Provide the [x, y] coordinate of the cell's center where the given text is located.  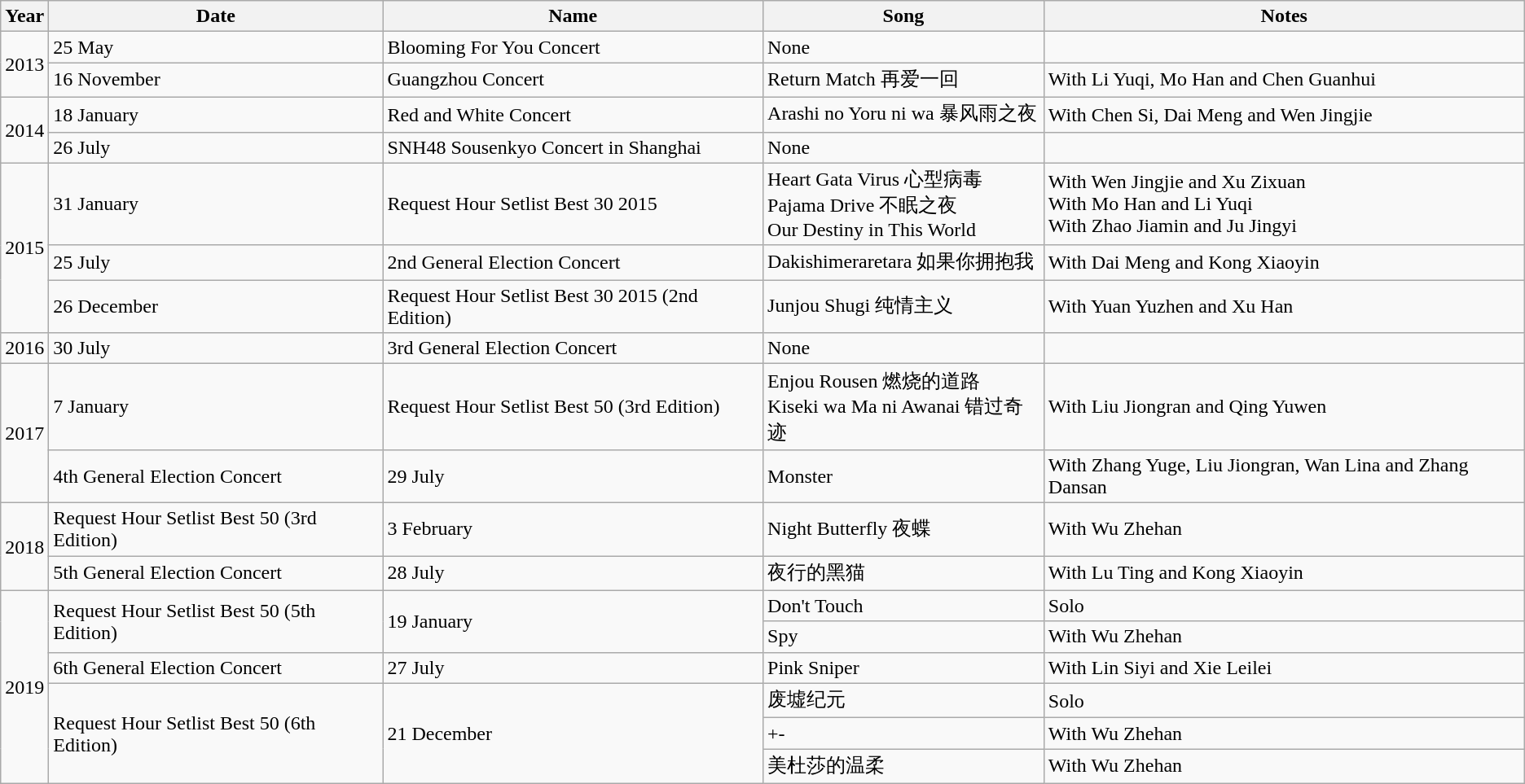
Enjou Rousen 燃烧的道路 Kiseki wa Ma ni Awanai 错过奇迹 [904, 407]
Blooming For You Concert [574, 47]
3rd General Election Concert [574, 348]
2015 [24, 247]
16 November [216, 80]
2013 [24, 65]
5th General Election Concert [216, 573]
SNH48 Sousenkyo Concert in Shanghai [574, 147]
18 January [216, 114]
30 July [216, 348]
Date [216, 16]
With Liu Jiongran and Qing Yuwen [1284, 407]
2016 [24, 348]
26 July [216, 147]
With Chen Si, Dai Meng and Wen Jingjie [1284, 114]
+- [904, 734]
Request Hour Setlist Best 30 2015 [574, 204]
Pink Sniper [904, 668]
Red and White Concert [574, 114]
4th General Election Concert [216, 475]
2nd General Election Concert [574, 262]
6th General Election Concert [216, 668]
2017 [24, 433]
27 July [574, 668]
2014 [24, 130]
Spy [904, 637]
With Lu Ting and Kong Xiaoyin [1284, 573]
With Li Yuqi, Mo Han and Chen Guanhui [1284, 80]
Dakishimeraretara 如果你拥抱我 [904, 262]
Heart Gata Virus 心型病毒 Pajama Drive 不眠之夜 Our Destiny in This World [904, 204]
Arashi no Yoru ni wa 暴风雨之夜 [904, 114]
夜行的黑猫 [904, 573]
26 December [216, 306]
28 July [574, 573]
Don't Touch [904, 606]
With Yuan Yuzhen and Xu Han [1284, 306]
3 February [574, 529]
Junjou Shugi 纯情主义 [904, 306]
2018 [24, 546]
Monster [904, 475]
Request Hour Setlist Best 50 (5th Edition) [216, 621]
19 January [574, 621]
美杜莎的温柔 [904, 767]
Request Hour Setlist Best 50 (6th Edition) [216, 733]
Request Hour Setlist Best 30 2015 (2nd Edition) [574, 306]
21 December [574, 733]
29 July [574, 475]
Song [904, 16]
31 January [216, 204]
Night Butterfly 夜蝶 [904, 529]
废墟纪元 [904, 700]
With Wen Jingjie and Xu Zixuan With Mo Han and Li Yuqi With Zhao Jiamin and Ju Jingyi [1284, 204]
With Zhang Yuge, Liu Jiongran, Wan Lina and Zhang Dansan [1284, 475]
Notes [1284, 16]
With Lin Siyi and Xie Leilei [1284, 668]
Name [574, 16]
With Dai Meng and Kong Xiaoyin [1284, 262]
Guangzhou Concert [574, 80]
7 January [216, 407]
25 July [216, 262]
Return Match 再爱一回 [904, 80]
2019 [24, 687]
Year [24, 16]
25 May [216, 47]
